Scan for the cell matching the given text and deliver its [x, y] coordinate at center. 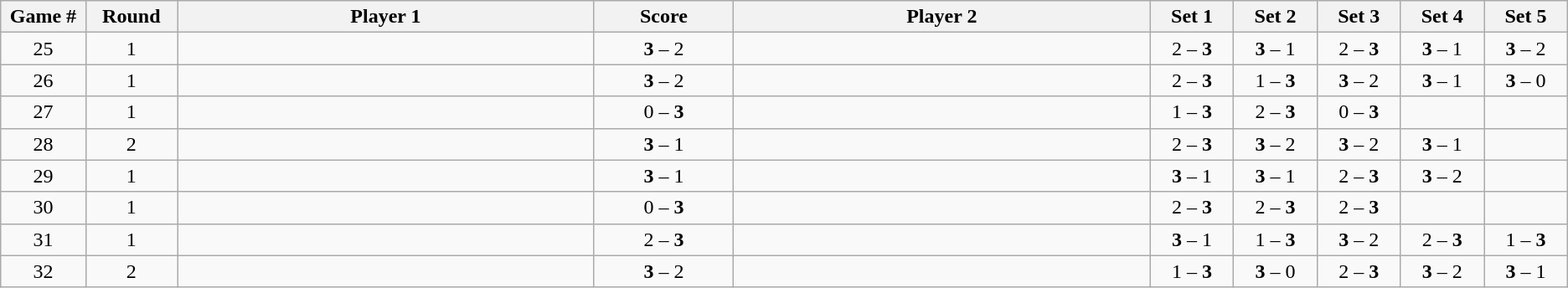
Set 2 [1276, 17]
Set 4 [1442, 17]
Game # [44, 17]
Round [131, 17]
29 [44, 176]
26 [44, 80]
28 [44, 144]
31 [44, 239]
30 [44, 208]
Set 5 [1526, 17]
Score [663, 17]
25 [44, 49]
Set 1 [1192, 17]
Player 1 [386, 17]
32 [44, 271]
27 [44, 112]
Player 2 [941, 17]
Set 3 [1359, 17]
